Scan for the cell matching the given text and deliver its (x, y) coordinate at center. 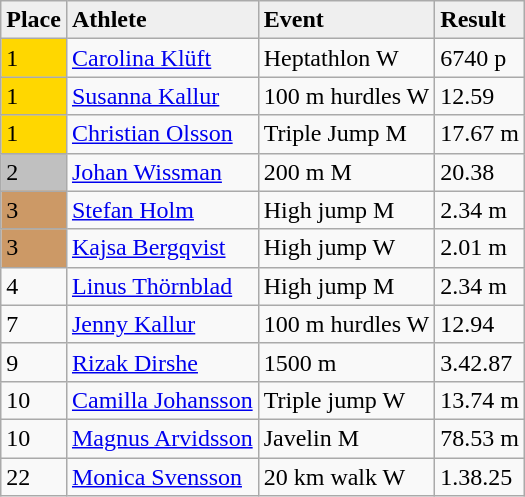
Jenny Kallur (162, 324)
7 (34, 324)
Susanna Kallur (162, 96)
Athlete (162, 20)
Stefan Holm (162, 210)
Heptathlon W (346, 58)
200 m M (346, 172)
Event (346, 20)
22 (34, 477)
Rizak Dirshe (162, 362)
1.38.25 (480, 477)
Johan Wissman (162, 172)
20 km walk W (346, 477)
17.67 m (480, 134)
2.01 m (480, 248)
13.74 m (480, 400)
Triple Jump M (346, 134)
Kajsa Bergqvist (162, 248)
Camilla Johansson (162, 400)
Javelin M (346, 438)
4 (34, 286)
1500 m (346, 362)
Christian Olsson (162, 134)
Result (480, 20)
78.53 m (480, 438)
6740 p (480, 58)
2 (34, 172)
12.94 (480, 324)
Linus Thörnblad (162, 286)
20.38 (480, 172)
Triple jump W (346, 400)
Monica Svensson (162, 477)
3.42.87 (480, 362)
Carolina Klüft (162, 58)
High jump W (346, 248)
12.59 (480, 96)
Magnus Arvidsson (162, 438)
9 (34, 362)
Place (34, 20)
